Provide the [x, y] coordinate of the cell's center where the given text is located.  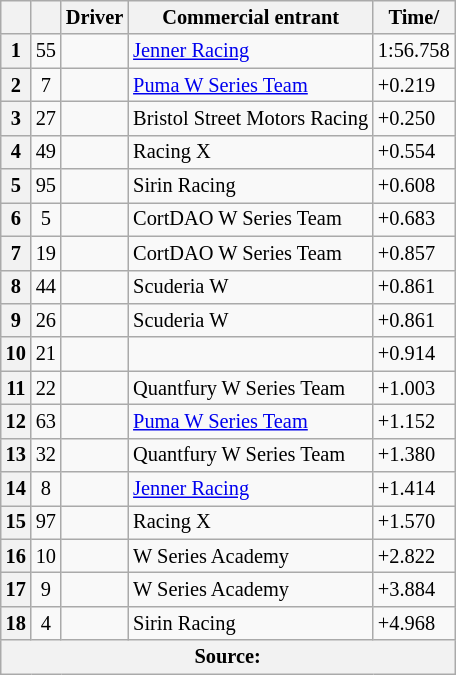
14 [16, 489]
13 [16, 455]
+1.570 [414, 522]
+3.884 [414, 589]
Driver [94, 17]
17 [16, 589]
Time/ [414, 17]
Commercial entrant [250, 17]
+0.219 [414, 85]
+1.380 [414, 455]
97 [46, 522]
6 [16, 219]
+0.608 [414, 186]
Source: [228, 657]
+1.414 [414, 489]
2 [16, 85]
26 [46, 320]
32 [46, 455]
3 [16, 118]
44 [46, 287]
+0.554 [414, 152]
15 [16, 522]
+0.857 [414, 253]
+0.250 [414, 118]
11 [16, 388]
63 [46, 421]
19 [46, 253]
12 [16, 421]
+0.914 [414, 354]
1:56.758 [414, 51]
55 [46, 51]
+1.003 [414, 388]
Bristol Street Motors Racing [250, 118]
+4.968 [414, 623]
16 [16, 556]
22 [46, 388]
1 [16, 51]
+1.152 [414, 421]
21 [46, 354]
18 [16, 623]
49 [46, 152]
+2.822 [414, 556]
+0.683 [414, 219]
95 [46, 186]
27 [46, 118]
